Extract the [x, y] coordinate from the center of the cell holding the provided text.  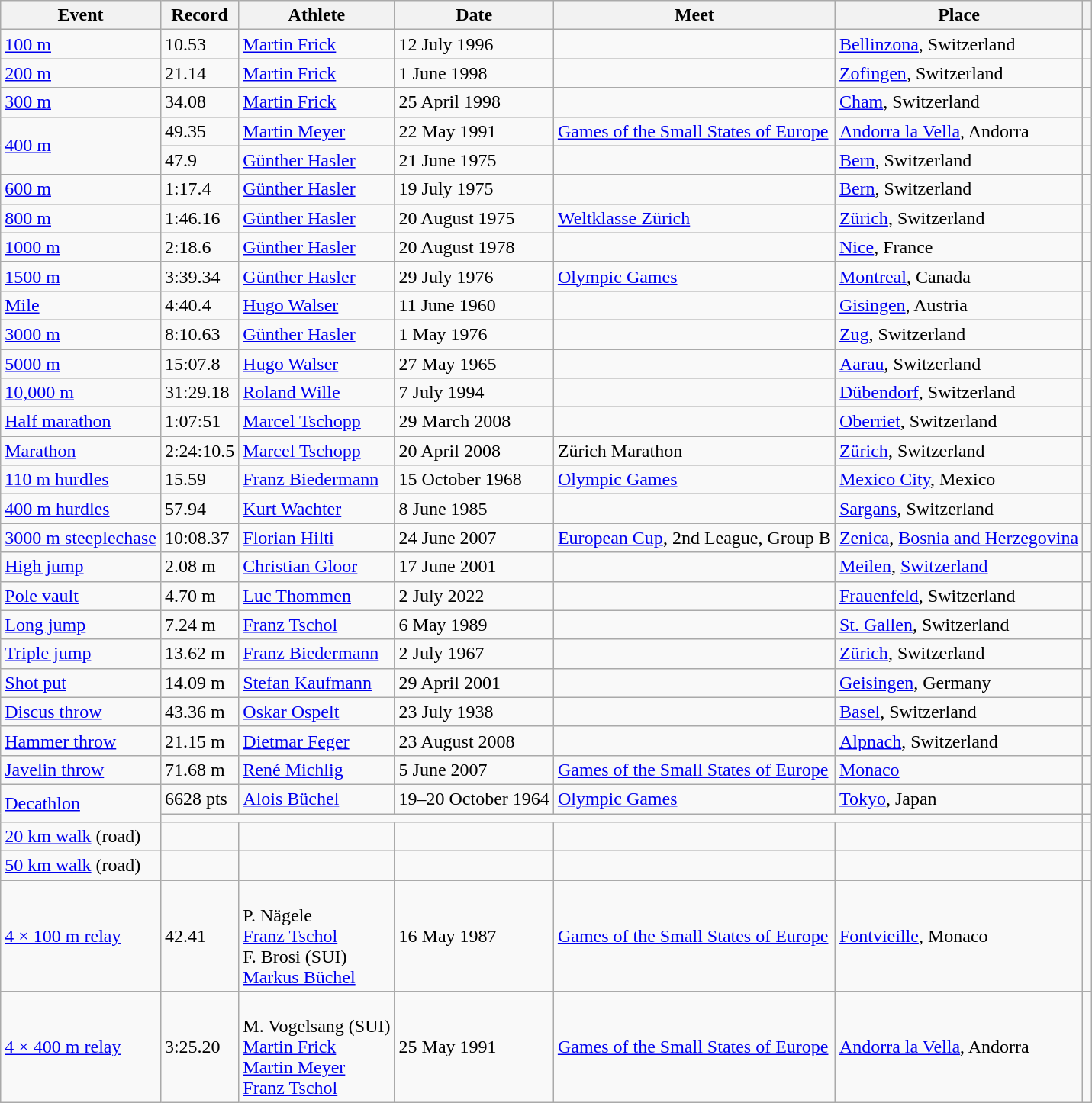
19–20 October 1964 [474, 799]
Alois Büchel [317, 799]
47.9 [199, 160]
Franz Tschol [317, 625]
24 June 2007 [474, 538]
42.41 [199, 936]
Zug, Switzerland [958, 334]
71.68 m [199, 770]
10:08.37 [199, 538]
50 km walk (road) [81, 866]
Triple jump [81, 654]
15.59 [199, 480]
Javelin throw [81, 770]
1 May 1976 [474, 334]
49.35 [199, 131]
15:07.8 [199, 364]
Discus throw [81, 712]
11 June 1960 [474, 305]
57.94 [199, 509]
25 May 1991 [474, 1047]
M. Vogelsang (SUI)Martin FrickMartin MeyerFranz Tschol [317, 1047]
Date [474, 15]
23 July 1938 [474, 712]
Alpnach, Switzerland [958, 741]
Geisingen, Germany [958, 683]
Long jump [81, 625]
Oskar Ospelt [317, 712]
17 June 2001 [474, 567]
400 m [81, 146]
6 May 1989 [474, 625]
Marathon [81, 451]
27 May 1965 [474, 364]
Zofingen, Switzerland [958, 73]
4 × 100 m relay [81, 936]
Fontvieille, Monaco [958, 936]
400 m hurdles [81, 509]
34.08 [199, 102]
7 July 1994 [474, 393]
High jump [81, 567]
Christian Gloor [317, 567]
1500 m [81, 276]
Weltklasse Zürich [694, 218]
15 October 1968 [474, 480]
Meet [694, 15]
1:17.4 [199, 189]
12 July 1996 [474, 44]
2 July 1967 [474, 654]
16 May 1987 [474, 936]
4:40.4 [199, 305]
29 July 1976 [474, 276]
5 June 2007 [474, 770]
200 m [81, 73]
20 April 2008 [474, 451]
3000 m [81, 334]
23 August 2008 [474, 741]
Florian Hilti [317, 538]
110 m hurdles [81, 480]
19 July 1975 [474, 189]
10.53 [199, 44]
Sargans, Switzerland [958, 509]
21.15 m [199, 741]
1000 m [81, 247]
4 × 400 m relay [81, 1047]
31:29.18 [199, 393]
Luc Thommen [317, 596]
Athlete [317, 15]
Nice, France [958, 247]
Event [81, 15]
European Cup, 2nd League, Group B [694, 538]
3:25.20 [199, 1047]
Stefan Kaufmann [317, 683]
Shot put [81, 683]
Martin Meyer [317, 131]
Kurt Wachter [317, 509]
Dübendorf, Switzerland [958, 393]
20 km walk (road) [81, 837]
Pole vault [81, 596]
25 April 1998 [474, 102]
2:24:10.5 [199, 451]
Oberriet, Switzerland [958, 422]
Meilen, Switzerland [958, 567]
3000 m steeplechase [81, 538]
13.62 m [199, 654]
21 June 1975 [474, 160]
22 May 1991 [474, 131]
10,000 m [81, 393]
2:18.6 [199, 247]
Frauenfeld, Switzerland [958, 596]
2 July 2022 [474, 596]
Half marathon [81, 422]
Roland Wille [317, 393]
Mile [81, 305]
Montreal, Canada [958, 276]
Zürich Marathon [694, 451]
René Michlig [317, 770]
8 June 1985 [474, 509]
Aarau, Switzerland [958, 364]
Tokyo, Japan [958, 799]
Hammer throw [81, 741]
Decathlon [81, 802]
29 March 2008 [474, 422]
Zenica, Bosnia and Herzegovina [958, 538]
5000 m [81, 364]
20 August 1978 [474, 247]
Mexico City, Mexico [958, 480]
P. NägeleFranz Tschol F. Brosi (SUI)Markus Büchel [317, 936]
300 m [81, 102]
6628 pts [199, 799]
Record [199, 15]
43.36 m [199, 712]
1 June 1998 [474, 73]
21.14 [199, 73]
2.08 m [199, 567]
Basel, Switzerland [958, 712]
600 m [81, 189]
Dietmar Feger [317, 741]
7.24 m [199, 625]
St. Gallen, Switzerland [958, 625]
Cham, Switzerland [958, 102]
Place [958, 15]
Gisingen, Austria [958, 305]
800 m [81, 218]
3:39.34 [199, 276]
Monaco [958, 770]
1:46.16 [199, 218]
4.70 m [199, 596]
Bellinzona, Switzerland [958, 44]
1:07:51 [199, 422]
14.09 m [199, 683]
100 m [81, 44]
29 April 2001 [474, 683]
8:10.63 [199, 334]
20 August 1975 [474, 218]
